From the cell containing the given text, extract its center point as [X, Y] coordinate. 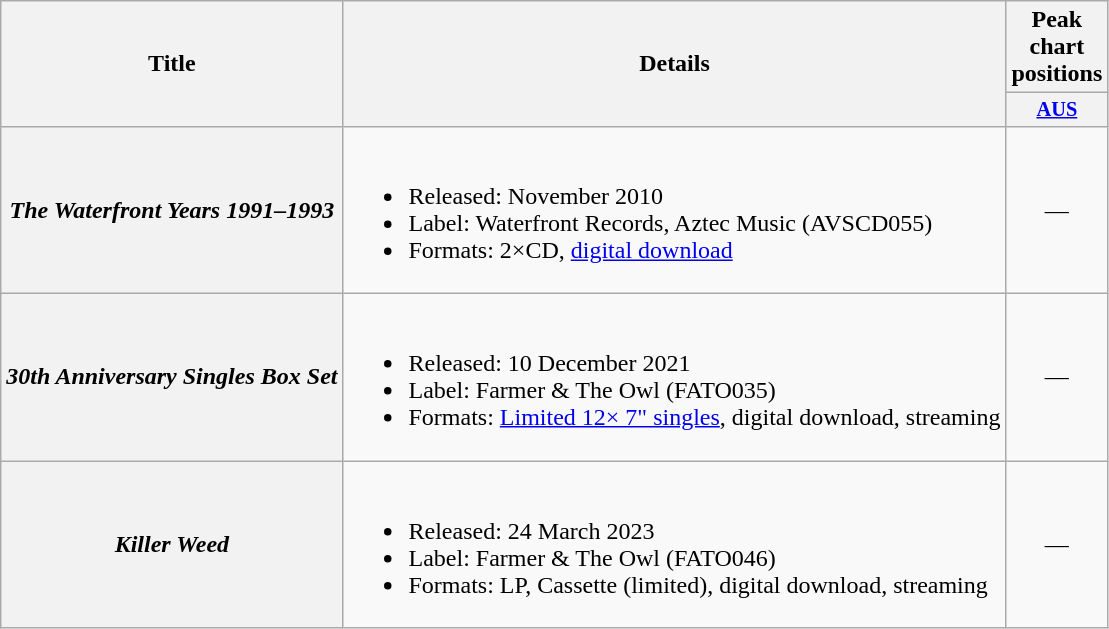
Details [674, 64]
AUS [1057, 110]
Peak chart positions [1057, 47]
The Waterfront Years 1991–1993 [172, 210]
Killer Weed [172, 544]
Released: 24 March 2023Label: Farmer & The Owl (FATO046)Formats: LP, Cassette (limited), digital download, streaming [674, 544]
Released: November 2010Label: Waterfront Records, Aztec Music (AVSCD055)Formats: 2×CD, digital download [674, 210]
30th Anniversary Singles Box Set [172, 378]
Title [172, 64]
Released: 10 December 2021Label: Farmer & The Owl (FATO035)Formats: Limited 12× 7" singles, digital download, streaming [674, 378]
